From the cell containing the given text, extract its center point as [x, y] coordinate. 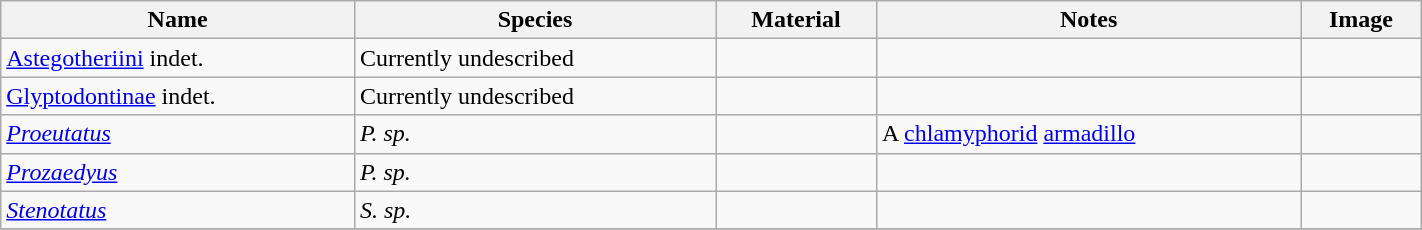
Stenotatus [178, 210]
Notes [1089, 20]
Astegotheriini indet. [178, 58]
Image [1361, 20]
Prozaedyus [178, 172]
Glyptodontinae indet. [178, 96]
S. sp. [534, 210]
Species [534, 20]
Proeutatus [178, 134]
A chlamyphorid armadillo [1089, 134]
Material [796, 20]
Name [178, 20]
